Scan for the cell matching the given text and deliver its (X, Y) coordinate at center. 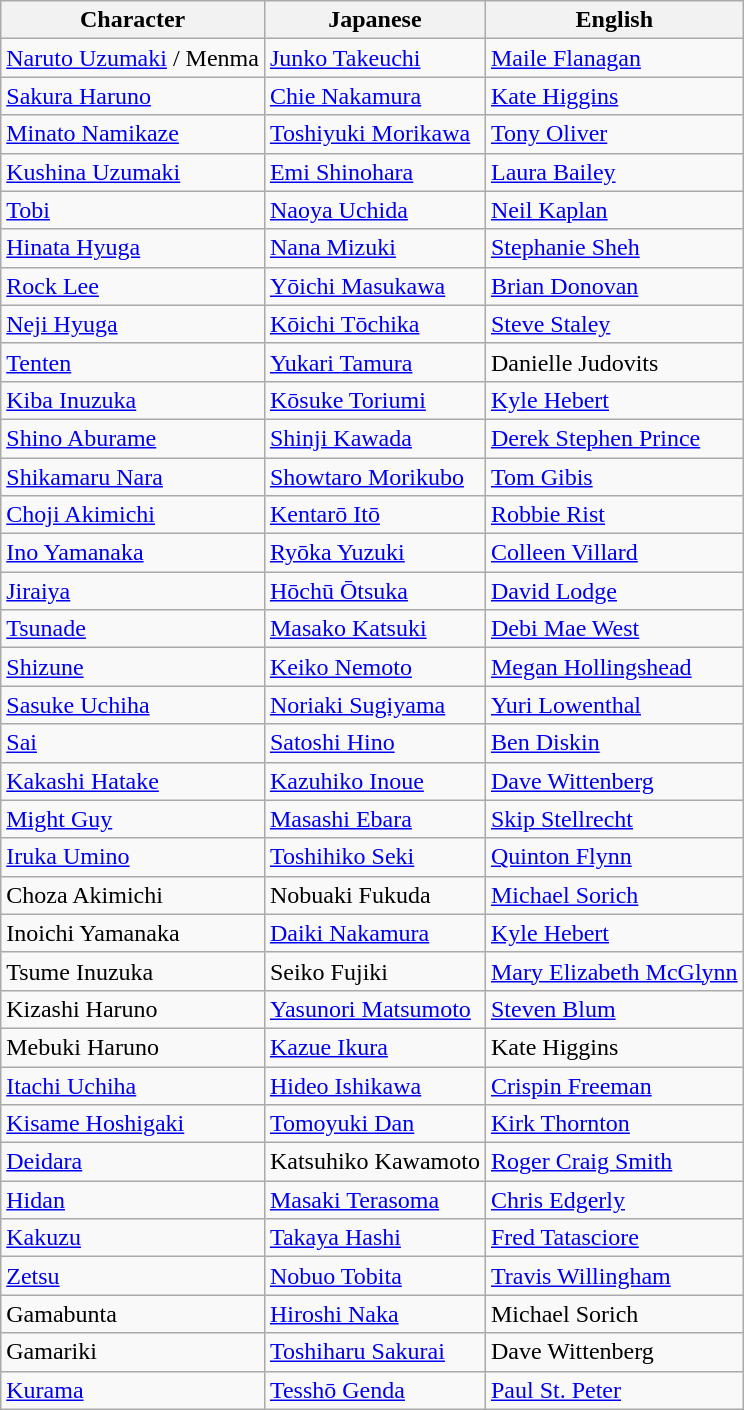
Toshiyuki Morikawa (374, 134)
Chris Edgerly (614, 1200)
Chie Nakamura (374, 96)
Megan Hollingshead (614, 667)
Zetsu (133, 1276)
Daiki Nakamura (374, 933)
Satoshi Hino (374, 743)
Naoya Uchida (374, 210)
Hiroshi Naka (374, 1314)
Laura Bailey (614, 172)
Masaki Terasoma (374, 1200)
Gamariki (133, 1352)
Kōichi Tōchika (374, 324)
Travis Willingham (614, 1276)
Toshiharu Sakurai (374, 1352)
Colleen Villard (614, 553)
Kakuzu (133, 1238)
Roger Craig Smith (614, 1162)
Quinton Flynn (614, 857)
Tsume Inuzuka (133, 971)
Deidara (133, 1162)
Nobuaki Fukuda (374, 895)
Kizashi Haruno (133, 1009)
Skip Stellrecht (614, 819)
Paul St. Peter (614, 1390)
Neil Kaplan (614, 210)
Hidan (133, 1200)
Tomoyuki Dan (374, 1124)
Yōichi Masukawa (374, 286)
Masako Katsuki (374, 629)
Sai (133, 743)
Gamabunta (133, 1314)
Jiraiya (133, 591)
Steve Staley (614, 324)
Fred Tatasciore (614, 1238)
Nobuo Tobita (374, 1276)
Kentarō Itō (374, 515)
Neji Hyuga (133, 324)
Kisame Hoshigaki (133, 1124)
Mary Elizabeth McGlynn (614, 971)
Kakashi Hatake (133, 781)
Yasunori Matsumoto (374, 1009)
English (614, 20)
Iruka Umino (133, 857)
Hideo Ishikawa (374, 1085)
Tsunade (133, 629)
Emi Shinohara (374, 172)
Hōchū Ōtsuka (374, 591)
Choza Akimichi (133, 895)
Kirk Thornton (614, 1124)
Maile Flanagan (614, 58)
Kurama (133, 1390)
Naruto Uzumaki / Menma (133, 58)
Tenten (133, 362)
Might Guy (133, 819)
Japanese (374, 20)
Shinji Kawada (374, 438)
Choji Akimichi (133, 515)
Noriaki Sugiyama (374, 705)
Ryōka Yuzuki (374, 553)
Inoichi Yamanaka (133, 933)
Derek Stephen Prince (614, 438)
Ino Yamanaka (133, 553)
Itachi Uchiha (133, 1085)
Yuri Lowenthal (614, 705)
Shino Aburame (133, 438)
Tesshō Genda (374, 1390)
Hinata Hyuga (133, 248)
Showtaro Morikubo (374, 477)
Crispin Freeman (614, 1085)
Tony Oliver (614, 134)
Kōsuke Toriumi (374, 400)
Seiko Fujiki (374, 971)
Shikamaru Nara (133, 477)
Toshihiko Seki (374, 857)
Katsuhiko Kawamoto (374, 1162)
Sakura Haruno (133, 96)
Character (133, 20)
Stephanie Sheh (614, 248)
David Lodge (614, 591)
Mebuki Haruno (133, 1047)
Junko Takeuchi (374, 58)
Steven Blum (614, 1009)
Shizune (133, 667)
Danielle Judovits (614, 362)
Brian Donovan (614, 286)
Robbie Rist (614, 515)
Kiba Inuzuka (133, 400)
Keiko Nemoto (374, 667)
Tom Gibis (614, 477)
Takaya Hashi (374, 1238)
Kushina Uzumaki (133, 172)
Kazuhiko Inoue (374, 781)
Yukari Tamura (374, 362)
Debi Mae West (614, 629)
Kazue Ikura (374, 1047)
Ben Diskin (614, 743)
Minato Namikaze (133, 134)
Nana Mizuki (374, 248)
Rock Lee (133, 286)
Tobi (133, 210)
Masashi Ebara (374, 819)
Sasuke Uchiha (133, 705)
